Extract the (X, Y) coordinate from the center of the cell holding the provided text.  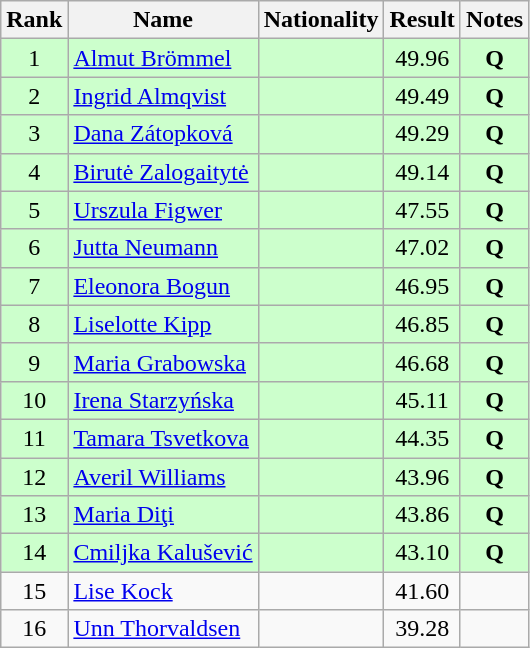
Eleonora Bogun (163, 286)
Lise Kock (163, 591)
46.85 (422, 324)
49.29 (422, 134)
9 (34, 362)
49.14 (422, 172)
Tamara Tsvetkova (163, 438)
Maria Diţi (163, 515)
49.96 (422, 58)
Irena Starzyńska (163, 400)
43.10 (422, 553)
8 (34, 324)
44.35 (422, 438)
5 (34, 210)
43.86 (422, 515)
12 (34, 477)
Jutta Neumann (163, 248)
1 (34, 58)
Notes (494, 20)
41.60 (422, 591)
14 (34, 553)
15 (34, 591)
13 (34, 515)
47.02 (422, 248)
47.55 (422, 210)
4 (34, 172)
6 (34, 248)
Liselotte Kipp (163, 324)
45.11 (422, 400)
46.95 (422, 286)
2 (34, 96)
Almut Brömmel (163, 58)
Name (163, 20)
16 (34, 629)
10 (34, 400)
Urszula Figwer (163, 210)
Cmiljka Kalušević (163, 553)
11 (34, 438)
49.49 (422, 96)
43.96 (422, 477)
Unn Thorvaldsen (163, 629)
3 (34, 134)
Averil Williams (163, 477)
46.68 (422, 362)
Dana Zátopková (163, 134)
7 (34, 286)
Ingrid Almqvist (163, 96)
Maria Grabowska (163, 362)
Result (422, 20)
39.28 (422, 629)
Rank (34, 20)
Birutė Zalogaitytė (163, 172)
Nationality (321, 20)
